Find where the given text appears and provide that cell's center as [X, Y] coordinate. 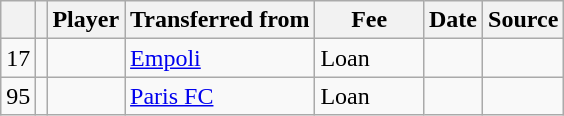
Paris FC [220, 96]
Fee [370, 20]
Date [452, 20]
95 [18, 96]
Empoli [220, 58]
Source [524, 20]
17 [18, 58]
Player [86, 20]
Transferred from [220, 20]
